Output the (x, y) coordinate of the center of the cell containing the given text.  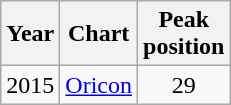
Peakposition (184, 34)
2015 (30, 85)
Year (30, 34)
29 (184, 85)
Oricon (99, 85)
Chart (99, 34)
